From the cell containing the given text, extract its center point as (X, Y) coordinate. 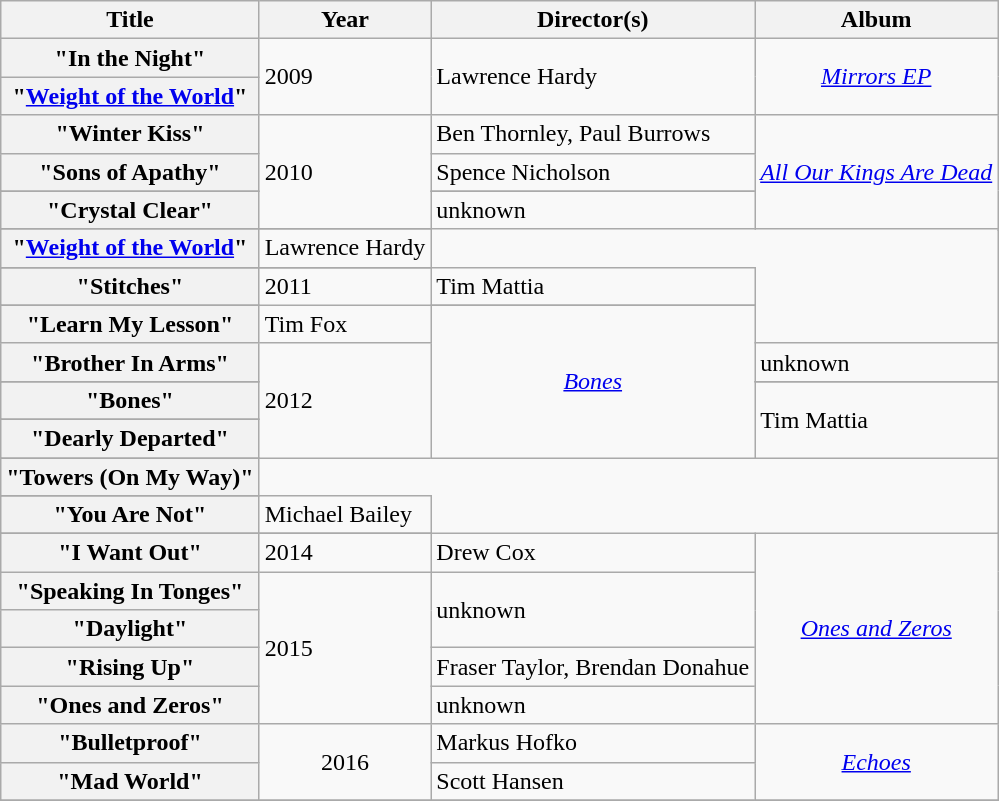
"I Want Out" (130, 553)
2016 (345, 762)
Tim Fox (345, 324)
"Learn My Lesson" (130, 324)
2011 (345, 286)
Echoes (876, 762)
"In the Night" (130, 58)
"You Are Not" (130, 515)
Bones (593, 381)
"Mad World" (130, 781)
2015 (345, 648)
Spence Nicholson (593, 172)
"Sons of Apathy" (130, 172)
Fraser Taylor, Brendan Donahue (593, 667)
All Our Kings Are Dead (876, 172)
2010 (345, 172)
"Crystal Clear" (130, 210)
"Towers (On My Way)" (130, 477)
Markus Hofko (593, 743)
Year (345, 20)
Ben Thornley, Paul Burrows (593, 134)
2009 (345, 77)
"Daylight" (130, 629)
Title (130, 20)
Album (876, 20)
"Stitches" (130, 286)
"Ones and Zeros" (130, 705)
"Winter Kiss" (130, 134)
"Brother In Arms" (130, 362)
"Speaking In Tonges" (130, 591)
"Bulletproof" (130, 743)
"Bones" (130, 400)
Ones and Zeros (876, 629)
2014 (345, 553)
2012 (345, 400)
Drew Cox (593, 553)
Director(s) (593, 20)
"Rising Up" (130, 667)
"Dearly Departed" (130, 438)
Scott Hansen (593, 781)
Mirrors EP (876, 77)
Michael Bailey (345, 515)
